Return the (X, Y) coordinate for the center point of the cell that contains the specified text.  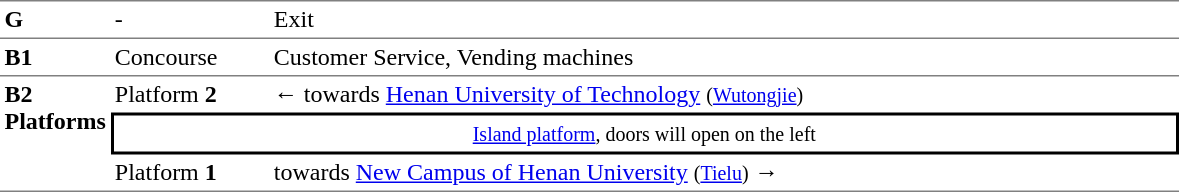
B2Platforms (55, 134)
Exit (724, 19)
Customer Service, Vending machines (724, 58)
← towards Henan University of Technology (Wutongjie) (724, 94)
Concourse (190, 58)
towards New Campus of Henan University (Tielu) → (724, 173)
Platform 1 (190, 173)
Island platform, doors will open on the left (644, 133)
Platform 2 (190, 94)
G (55, 19)
- (190, 19)
B1 (55, 58)
